Extract the [X, Y] coordinate from the center of the cell holding the provided text.  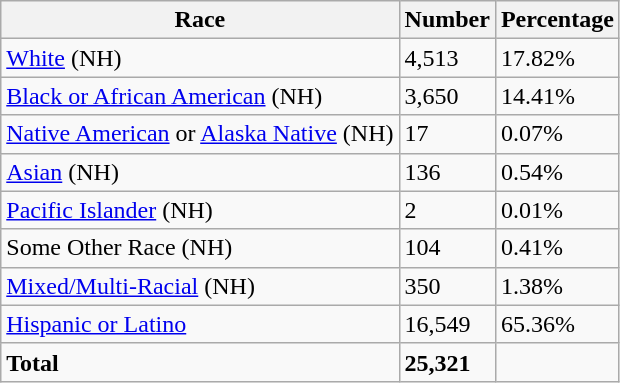
14.41% [557, 96]
0.41% [557, 248]
Race [200, 20]
17.82% [557, 58]
Black or African American (NH) [200, 96]
Hispanic or Latino [200, 324]
White (NH) [200, 58]
Number [447, 20]
Total [200, 362]
0.01% [557, 210]
Percentage [557, 20]
25,321 [447, 362]
4,513 [447, 58]
Some Other Race (NH) [200, 248]
Pacific Islander (NH) [200, 210]
136 [447, 172]
2 [447, 210]
17 [447, 134]
16,549 [447, 324]
Native American or Alaska Native (NH) [200, 134]
104 [447, 248]
Mixed/Multi-Racial (NH) [200, 286]
3,650 [447, 96]
350 [447, 286]
0.54% [557, 172]
0.07% [557, 134]
65.36% [557, 324]
1.38% [557, 286]
Asian (NH) [200, 172]
